Search for the cell housing the specified text and yield its (x, y) center coordinate. 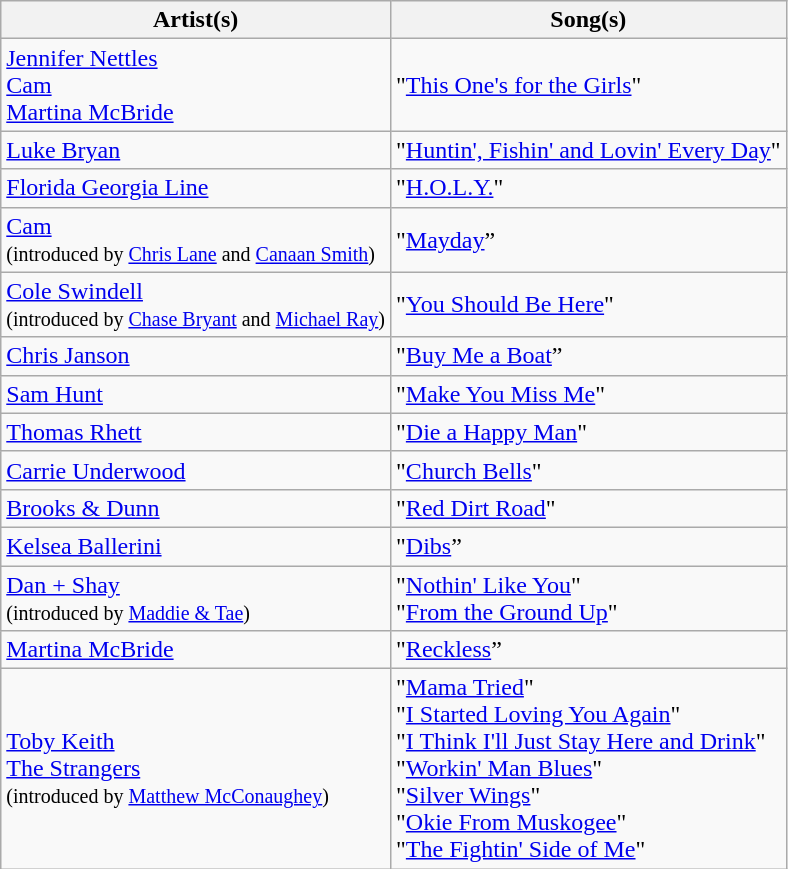
Jennifer Nettles Cam Martina McBride (196, 85)
Luke Bryan (196, 150)
"Mayday” (589, 240)
"Die a Happy Man" (589, 432)
Chris Janson (196, 356)
"Dibs” (589, 546)
"Red Dirt Road" (589, 508)
"This One's for the Girls" (589, 85)
"Buy Me a Boat” (589, 356)
"Huntin', Fishin' and Lovin' Every Day" (589, 150)
"Nothin' Like You" "From the Ground Up" (589, 598)
"Church Bells" (589, 470)
Cole Swindell (introduced by Chase Bryant and Michael Ray) (196, 304)
Carrie Underwood (196, 470)
Florida Georgia Line (196, 188)
Kelsea Ballerini (196, 546)
"Reckless” (589, 650)
Sam Hunt (196, 394)
"H.O.L.Y." (589, 188)
Brooks & Dunn (196, 508)
Martina McBride (196, 650)
Artist(s) (196, 20)
Dan + Shay (introduced by Maddie & Tae) (196, 598)
Toby Keith The Strangers (introduced by Matthew McConaughey) (196, 769)
"Make You Miss Me" (589, 394)
"You Should Be Here" (589, 304)
Cam (introduced by Chris Lane and Canaan Smith) (196, 240)
Song(s) (589, 20)
Thomas Rhett (196, 432)
